Return the [X, Y] coordinate for the center point of the cell that contains the specified text.  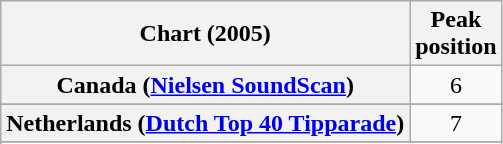
7 [456, 123]
Canada (Nielsen SoundScan) [206, 85]
6 [456, 85]
Peakposition [456, 34]
Netherlands (Dutch Top 40 Tipparade) [206, 123]
Chart (2005) [206, 34]
